Determine the (X, Y) coordinate at the center of the cell enclosing the given text.  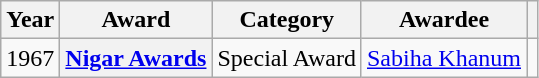
Awardee (444, 20)
Nigar Awards (136, 58)
Sabiha Khanum (444, 58)
Special Award (286, 58)
1967 (30, 58)
Year (30, 20)
Award (136, 20)
Category (286, 20)
